Output the [x, y] coordinate of the center of the cell containing the given text.  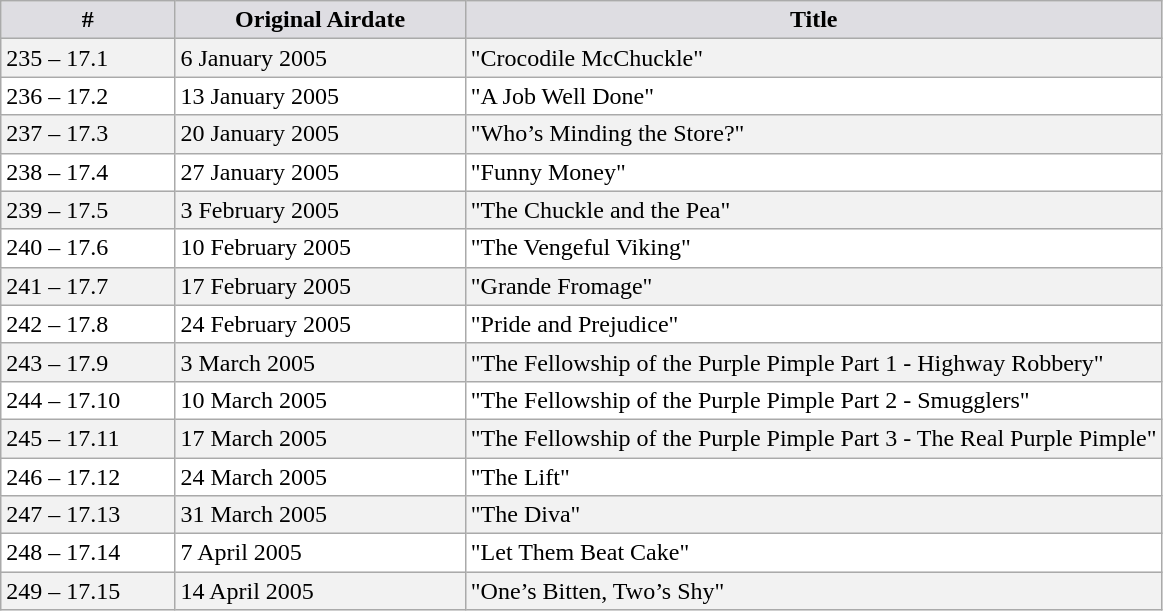
"Let Them Beat Cake" [814, 553]
"Grande Fromage" [814, 286]
242 – 17.8 [88, 324]
"The Fellowship of the Purple Pimple Part 3 - The Real Purple Pimple" [814, 438]
7 April 2005 [320, 553]
246 – 17.12 [88, 477]
239 – 17.5 [88, 210]
6 January 2005 [320, 58]
# [88, 20]
"Who’s Minding the Store?" [814, 134]
Original Airdate [320, 20]
244 – 17.10 [88, 400]
"Funny Money" [814, 172]
248 – 17.14 [88, 553]
3 February 2005 [320, 210]
17 February 2005 [320, 286]
245 – 17.11 [88, 438]
247 – 17.13 [88, 515]
17 March 2005 [320, 438]
14 April 2005 [320, 591]
235 – 17.1 [88, 58]
20 January 2005 [320, 134]
236 – 17.2 [88, 96]
"The Fellowship of the Purple Pimple Part 1 - Highway Robbery" [814, 362]
"One’s Bitten, Two’s Shy" [814, 591]
237 – 17.3 [88, 134]
243 – 17.9 [88, 362]
13 January 2005 [320, 96]
"The Diva" [814, 515]
27 January 2005 [320, 172]
249 – 17.15 [88, 591]
24 March 2005 [320, 477]
10 March 2005 [320, 400]
241 – 17.7 [88, 286]
10 February 2005 [320, 248]
"Crocodile McChuckle" [814, 58]
31 March 2005 [320, 515]
"A Job Well Done" [814, 96]
238 – 17.4 [88, 172]
240 – 17.6 [88, 248]
"The Chuckle and the Pea" [814, 210]
"The Fellowship of the Purple Pimple Part 2 - Smugglers" [814, 400]
Title [814, 20]
24 February 2005 [320, 324]
3 March 2005 [320, 362]
"Pride and Prejudice" [814, 324]
"The Vengeful Viking" [814, 248]
"The Lift" [814, 477]
